Identify which cell holds the provided text, then report its (X, Y) central coordinate. 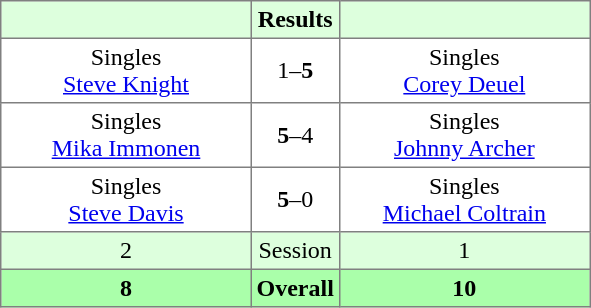
1–5 (295, 70)
Overall (295, 288)
5–0 (295, 199)
5–4 (295, 135)
8 (126, 288)
1 (464, 251)
SinglesJohnny Archer (464, 135)
10 (464, 288)
SinglesMichael Coltrain (464, 199)
2 (126, 251)
SinglesSteve Knight (126, 70)
Session (295, 251)
SinglesCorey Deuel (464, 70)
SinglesMika Immonen (126, 135)
SinglesSteve Davis (126, 199)
Results (295, 20)
